Extract the (x, y) coordinate from the center of the cell holding the provided text.  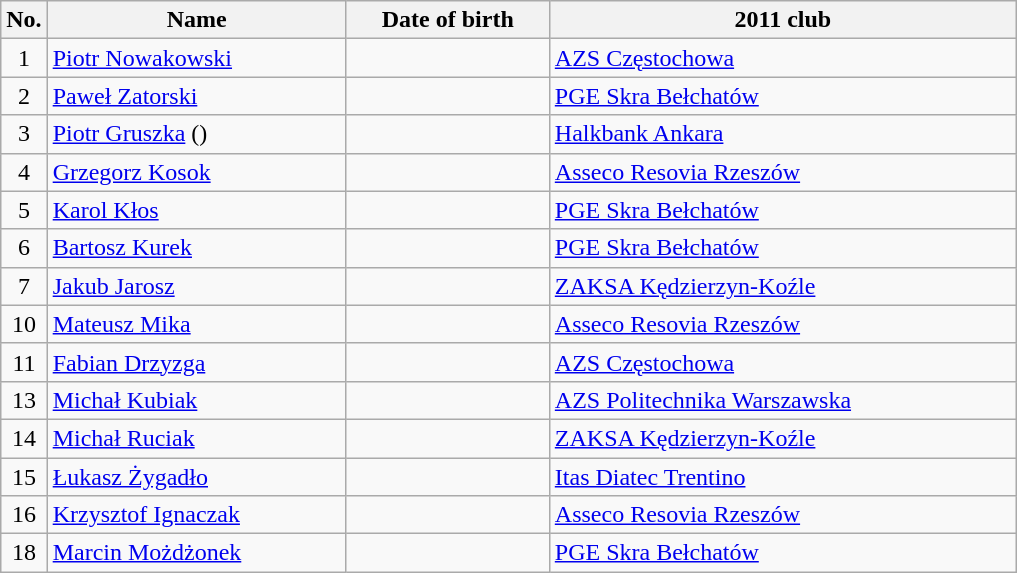
Bartosz Kurek (196, 248)
2011 club (782, 20)
Karol Kłos (196, 210)
No. (24, 20)
16 (24, 515)
Paweł Zatorski (196, 96)
Piotr Gruszka () (196, 134)
6 (24, 248)
Mateusz Mika (196, 324)
18 (24, 553)
Michał Ruciak (196, 438)
Piotr Nowakowski (196, 58)
15 (24, 477)
Jakub Jarosz (196, 286)
Itas Diatec Trentino (782, 477)
5 (24, 210)
Grzegorz Kosok (196, 172)
Fabian Drzyzga (196, 362)
Name (196, 20)
Marcin Możdżonek (196, 553)
Michał Kubiak (196, 400)
3 (24, 134)
Halkbank Ankara (782, 134)
4 (24, 172)
13 (24, 400)
Krzysztof Ignaczak (196, 515)
Łukasz Żygadło (196, 477)
7 (24, 286)
AZS Politechnika Warszawska (782, 400)
14 (24, 438)
Date of birth (448, 20)
11 (24, 362)
1 (24, 58)
10 (24, 324)
2 (24, 96)
